From the cell containing the given text, extract its center point as [X, Y] coordinate. 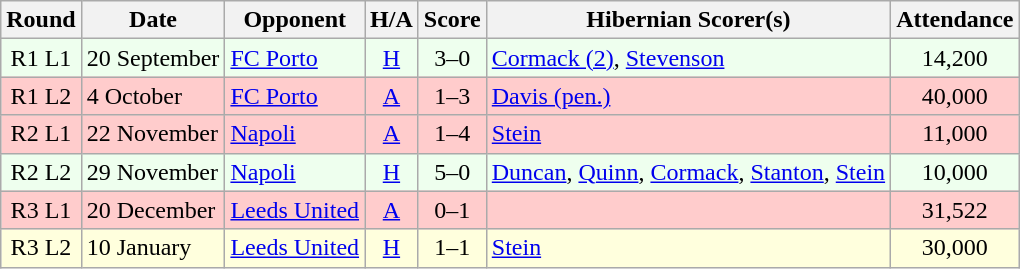
40,000 [955, 96]
30,000 [955, 248]
22 November [153, 134]
Duncan, Quinn, Cormack, Stanton, Stein [688, 172]
1–3 [452, 96]
R1 L2 [41, 96]
1–4 [452, 134]
5–0 [452, 172]
R3 L2 [41, 248]
Opponent [295, 20]
R1 L1 [41, 58]
R3 L1 [41, 210]
R2 L2 [41, 172]
Score [452, 20]
1–1 [452, 248]
Davis (pen.) [688, 96]
20 December [153, 210]
10 January [153, 248]
31,522 [955, 210]
4 October [153, 96]
Cormack (2), Stevenson [688, 58]
H/A [392, 20]
Round [41, 20]
10,000 [955, 172]
Attendance [955, 20]
3–0 [452, 58]
14,200 [955, 58]
0–1 [452, 210]
20 September [153, 58]
R2 L1 [41, 134]
29 November [153, 172]
11,000 [955, 134]
Hibernian Scorer(s) [688, 20]
Date [153, 20]
